Provide the [X, Y] coordinate of the cell's center where the given text is located.  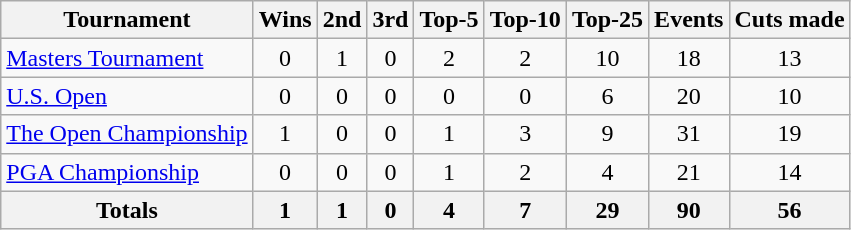
21 [689, 172]
20 [689, 96]
Events [689, 20]
The Open Championship [127, 134]
2nd [342, 20]
29 [607, 210]
Cuts made [790, 20]
Masters Tournament [127, 58]
19 [790, 134]
Tournament [127, 20]
7 [525, 210]
PGA Championship [127, 172]
Wins [285, 20]
Totals [127, 210]
14 [790, 172]
90 [689, 210]
Top-10 [525, 20]
Top-25 [607, 20]
56 [790, 210]
9 [607, 134]
6 [607, 96]
18 [689, 58]
U.S. Open [127, 96]
3 [525, 134]
Top-5 [449, 20]
3rd [390, 20]
31 [689, 134]
13 [790, 58]
